Detect which cell encompasses the target text, then output its (X, Y) center coordinate. 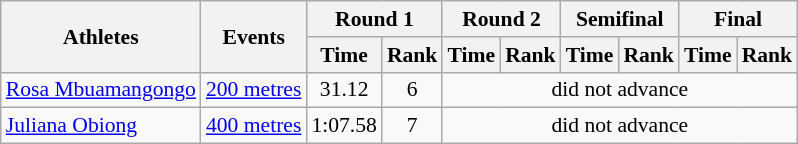
Round 2 (501, 19)
200 metres (254, 90)
Round 1 (374, 19)
7 (412, 126)
400 metres (254, 126)
6 (412, 90)
Semifinal (620, 19)
31.12 (344, 90)
Rosa Mbuamangongo (101, 90)
Athletes (101, 36)
Events (254, 36)
Juliana Obiong (101, 126)
Final (738, 19)
1:07.58 (344, 126)
